Output the [X, Y] coordinate of the center of the cell containing the given text.  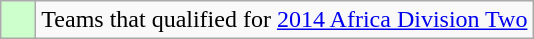
Teams that qualified for 2014 Africa Division Two [284, 20]
